Capture the cell that displays the provided text and extract its [X, Y] central coordinate. 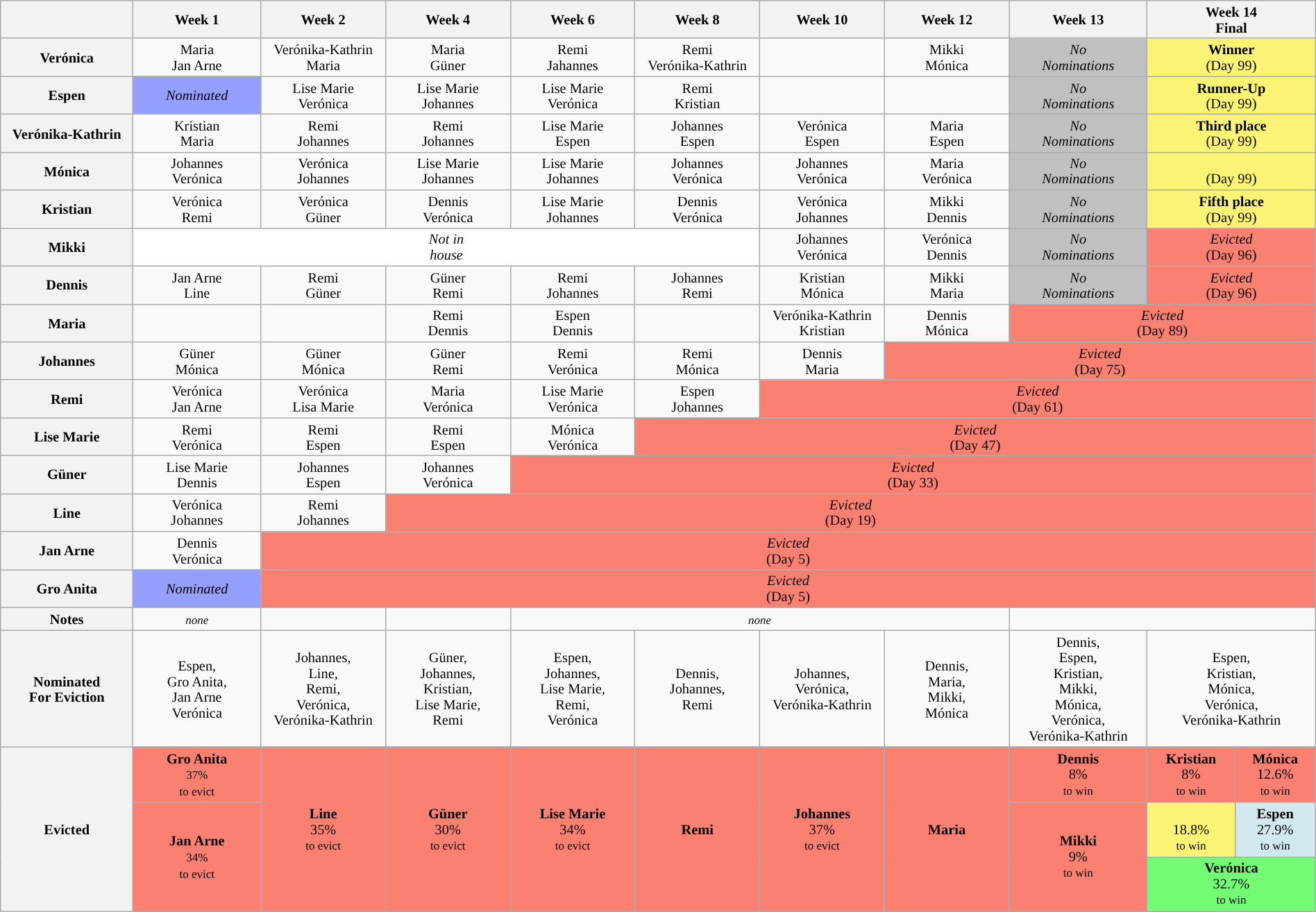
Espen,Johannes,Lise Marie,Remi,Verónica [573, 689]
Verónica32.7%to win [1231, 884]
RemiVerónika-Kathrin [698, 57]
KristianMaria [197, 133]
Kristian8%to win [1191, 775]
18.8%to win [1191, 830]
Verónika-KathrinKristian [822, 323]
Week 6 [573, 19]
EspenDennis [573, 323]
Gro Anita [67, 589]
Kristian [67, 210]
Notes [67, 619]
VerónicaDennis [947, 247]
Lise Marie34%to evict [573, 829]
Dennis [67, 285]
VerónicaGüner [323, 210]
Evicted(Day 61) [1037, 398]
Week 8 [698, 19]
Mónica12.6%to win [1275, 775]
Week 13 [1079, 19]
Week 14Final [1231, 19]
MariaGüner [448, 57]
Dennis,Maria,Mikki,Mónica [947, 689]
VerónicaRemi [197, 210]
NominatedFor Eviction [67, 689]
Winner(Day 99) [1231, 57]
Week 2 [323, 19]
Week 10 [822, 19]
Evicted(Day 75) [1099, 361]
Espen27.9%to win [1275, 830]
MónicaVerónica [573, 437]
Espen,Kristian,Mónica,Verónica,Verónika-Kathrin [1231, 689]
Espen,Gro Anita,Jan ArneVerónica [197, 689]
Mikki9%to win [1079, 856]
Johannes,Line,Remi,Verónica,Verónika-Kathrin [323, 689]
Mónica [67, 171]
Johannes [67, 361]
Dennis8%to win [1079, 775]
Güner,Johannes,Kristian,Lise Marie,Remi [448, 689]
Dennis,Johannes,Remi [698, 689]
Jan ArneLine [197, 285]
Line [67, 512]
Lise Marie [67, 437]
DennisMaria [822, 361]
Espen [67, 96]
RemiJahannes [573, 57]
Runner-Up(Day 99) [1231, 96]
Lise MarieDennis [197, 475]
Dennis,Espen,Kristian,Mikki,Mónica,Verónica,Verónika-Kathrin [1079, 689]
Evicted [67, 829]
Güner30%to evict [448, 829]
Johannes37%to evict [822, 829]
Evicted(Day 33) [913, 475]
Not inhouse [447, 247]
Week 12 [947, 19]
MariaEspen [947, 133]
(Day 99) [1231, 171]
JohannesRemi [698, 285]
VerónicaJan Arne [197, 398]
MariaJan Arne [197, 57]
Verónika-Kathrin [67, 133]
Evicted(Day 19) [850, 512]
Jan Arne34%to evict [197, 856]
Week 4 [448, 19]
RemiDennis [448, 323]
MikkiDennis [947, 210]
Evicted(Day 89) [1162, 323]
Johannes,Verónica,Verónika-Kathrin [822, 689]
KristianMónica [822, 285]
Verónika-KathrinMaria [323, 57]
Evicted(Day 47) [975, 437]
EspenJohannes [698, 398]
RemiGüner [323, 285]
DennisMónica [947, 323]
VerónicaLisa Marie [323, 398]
Jan Arne [67, 551]
Lise MarieEspen [573, 133]
Gro Anita37%to evict [197, 775]
Week 1 [197, 19]
RemiMónica [698, 361]
Mikki [67, 247]
Güner [67, 475]
Fifth place(Day 99) [1231, 210]
Third place(Day 99) [1231, 133]
Line35%to evict [323, 829]
Verónica [67, 57]
MikkiMónica [947, 57]
MikkiMaria [947, 285]
RemiKristian [698, 96]
VerónicaEspen [822, 133]
